Scan for the cell matching the given text and deliver its [X, Y] coordinate at center. 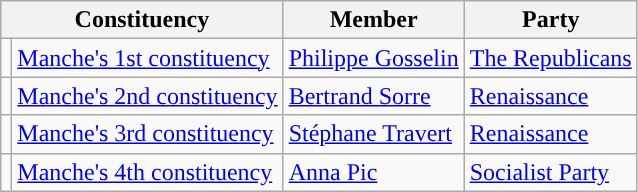
Stéphane Travert [374, 134]
Bertrand Sorre [374, 96]
Anna Pic [374, 172]
Manche's 4th constituency [148, 172]
Socialist Party [550, 172]
Member [374, 20]
Party [550, 20]
Philippe Gosselin [374, 58]
The Republicans [550, 58]
Constituency [142, 20]
Manche's 1st constituency [148, 58]
Manche's 2nd constituency [148, 96]
Manche's 3rd constituency [148, 134]
